Find where the given text appears and provide that cell's center as [x, y] coordinate. 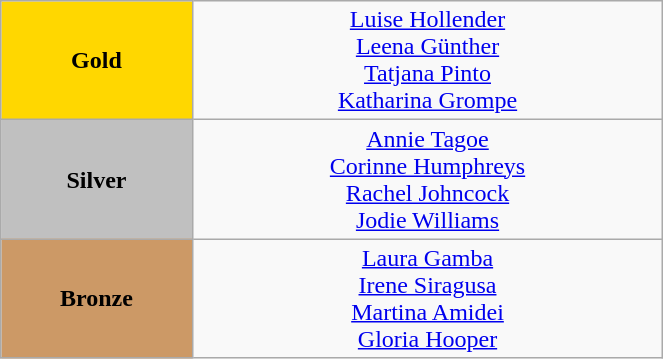
Gold [96, 60]
Luise HollenderLeena GüntherTatjana PintoKatharina Grompe [428, 60]
Bronze [96, 298]
Silver [96, 180]
Laura GambaIrene SiragusaMartina AmideiGloria Hooper [428, 298]
Annie TagoeCorinne HumphreysRachel JohncockJodie Williams [428, 180]
